Return [X, Y] of the center of cell containing provided text 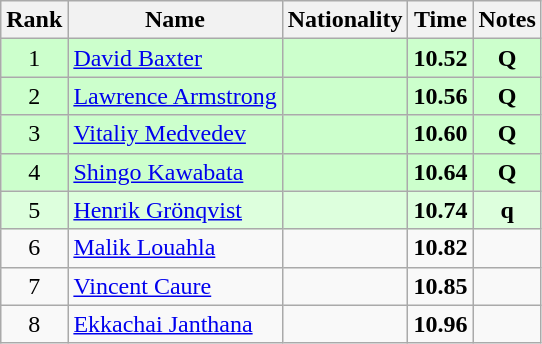
8 [34, 324]
David Baxter [175, 58]
Lawrence Armstrong [175, 96]
Name [175, 20]
Nationality [345, 20]
10.96 [440, 324]
Henrik Grönqvist [175, 210]
Vincent Caure [175, 286]
Vitaliy Medvedev [175, 134]
Ekkachai Janthana [175, 324]
4 [34, 172]
10.74 [440, 210]
Malik Louahla [175, 248]
Notes [507, 20]
7 [34, 286]
10.60 [440, 134]
q [507, 210]
5 [34, 210]
6 [34, 248]
10.52 [440, 58]
10.82 [440, 248]
Time [440, 20]
3 [34, 134]
Rank [34, 20]
Shingo Kawabata [175, 172]
2 [34, 96]
10.64 [440, 172]
1 [34, 58]
10.85 [440, 286]
10.56 [440, 96]
